Scan for the cell matching the given text and deliver its [x, y] coordinate at center. 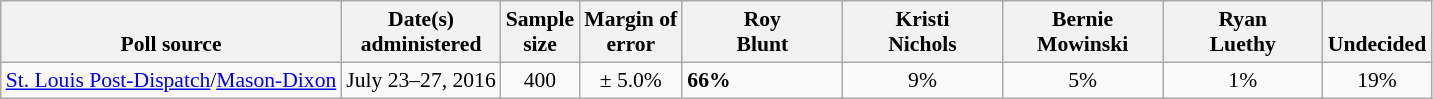
Margin oferror [630, 32]
Poll source [172, 32]
19% [1377, 80]
BernieMowinski [1083, 32]
9% [922, 80]
St. Louis Post-Dispatch/Mason-Dixon [172, 80]
KristiNichols [922, 32]
RyanLuethy [1243, 32]
July 23–27, 2016 [420, 80]
1% [1243, 80]
Samplesize [540, 32]
Undecided [1377, 32]
400 [540, 80]
5% [1083, 80]
Date(s)administered [420, 32]
± 5.0% [630, 80]
66% [762, 80]
RoyBlunt [762, 32]
